Return the [X, Y] coordinate for the center point of the cell that contains the specified text.  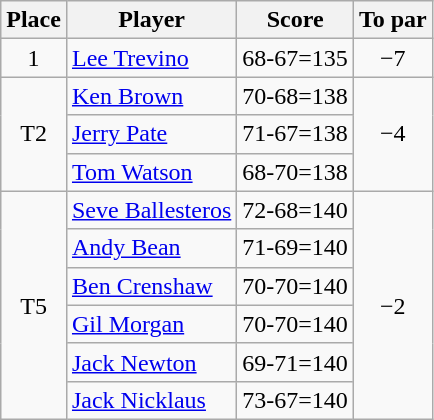
Tom Watson [151, 172]
T5 [34, 305]
Score [296, 20]
Jack Nicklaus [151, 400]
Player [151, 20]
68-67=135 [296, 58]
73-67=140 [296, 400]
Lee Trevino [151, 58]
−2 [392, 305]
Ben Crenshaw [151, 286]
Jack Newton [151, 362]
−7 [392, 58]
70-68=138 [296, 96]
Ken Brown [151, 96]
72-68=140 [296, 210]
T2 [34, 134]
Andy Bean [151, 248]
Gil Morgan [151, 324]
71-67=138 [296, 134]
−4 [392, 134]
Place [34, 20]
68-70=138 [296, 172]
To par [392, 20]
71-69=140 [296, 248]
Jerry Pate [151, 134]
Seve Ballesteros [151, 210]
1 [34, 58]
69-71=140 [296, 362]
